Provide the [x, y] coordinate of the cell's center where the given text is located.  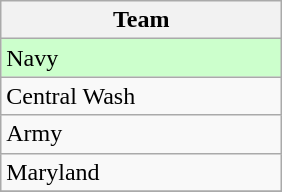
Team [142, 20]
Maryland [142, 172]
Army [142, 134]
Navy [142, 58]
Central Wash [142, 96]
